Return the (x, y) coordinate for the center point of the cell that contains the specified text.  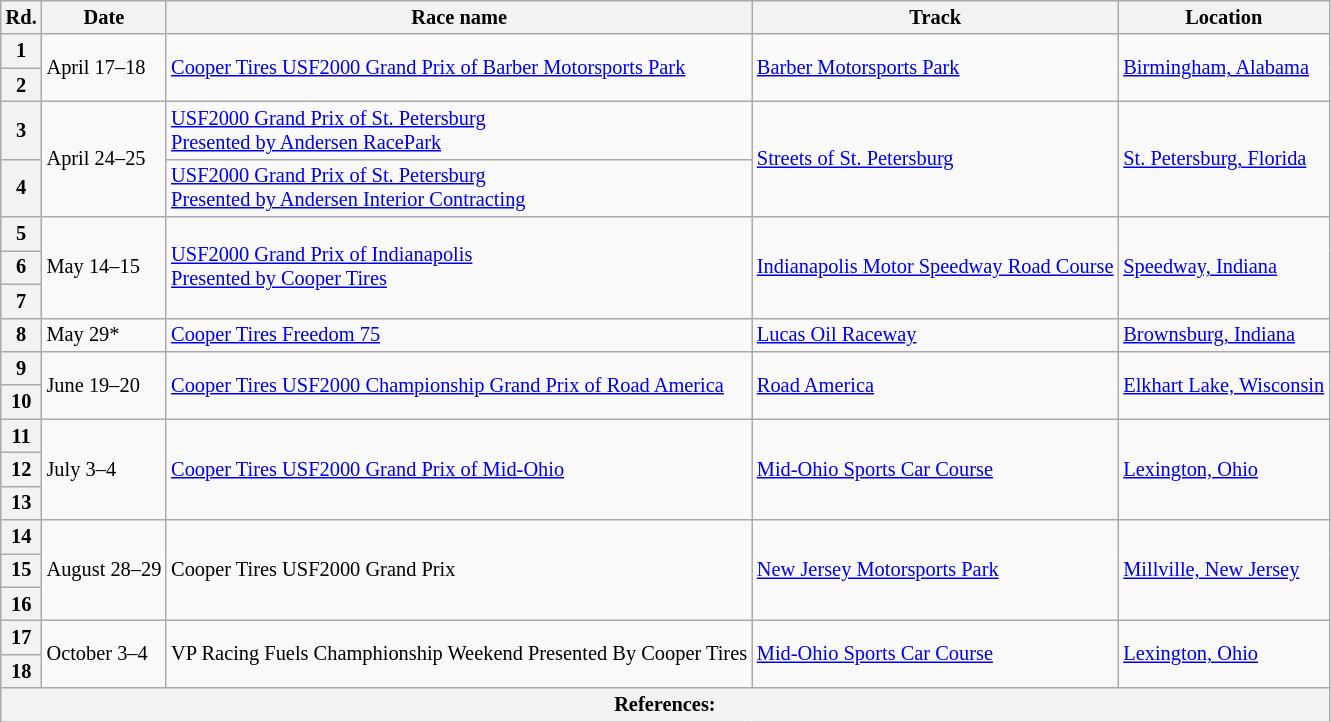
Cooper Tires USF2000 Grand Prix (459, 570)
3 (22, 130)
Cooper Tires USF2000 Grand Prix of Barber Motorsports Park (459, 68)
11 (22, 436)
2 (22, 85)
8 (22, 335)
Indianapolis Motor Speedway Road Course (935, 268)
October 3–4 (104, 654)
1 (22, 51)
14 (22, 537)
July 3–4 (104, 470)
Cooper Tires Freedom 75 (459, 335)
Speedway, Indiana (1224, 268)
June 19–20 (104, 384)
May 14–15 (104, 268)
10 (22, 402)
St. Petersburg, Florida (1224, 158)
Cooper Tires USF2000 Grand Prix of Mid-Ohio (459, 470)
USF2000 Grand Prix of IndianapolisPresented by Cooper Tires (459, 268)
Track (935, 17)
16 (22, 604)
Barber Motorsports Park (935, 68)
17 (22, 637)
Lucas Oil Raceway (935, 335)
USF2000 Grand Prix of St. PetersburgPresented by Andersen RacePark (459, 130)
Elkhart Lake, Wisconsin (1224, 384)
Rd. (22, 17)
April 17–18 (104, 68)
Brownsburg, Indiana (1224, 335)
4 (22, 188)
7 (22, 301)
VP Racing Fuels Champhionship Weekend Presented By Cooper Tires (459, 654)
5 (22, 234)
Race name (459, 17)
Millville, New Jersey (1224, 570)
Birmingham, Alabama (1224, 68)
April 24–25 (104, 158)
Streets of St. Petersburg (935, 158)
12 (22, 469)
9 (22, 368)
August 28–29 (104, 570)
References: (665, 705)
13 (22, 503)
Date (104, 17)
Location (1224, 17)
USF2000 Grand Prix of St. PetersburgPresented by Andersen Interior Contracting (459, 188)
Cooper Tires USF2000 Championship Grand Prix of Road America (459, 384)
15 (22, 570)
New Jersey Motorsports Park (935, 570)
Road America (935, 384)
18 (22, 671)
6 (22, 267)
May 29* (104, 335)
